Output the [x, y] coordinate of the center of the cell containing the given text.  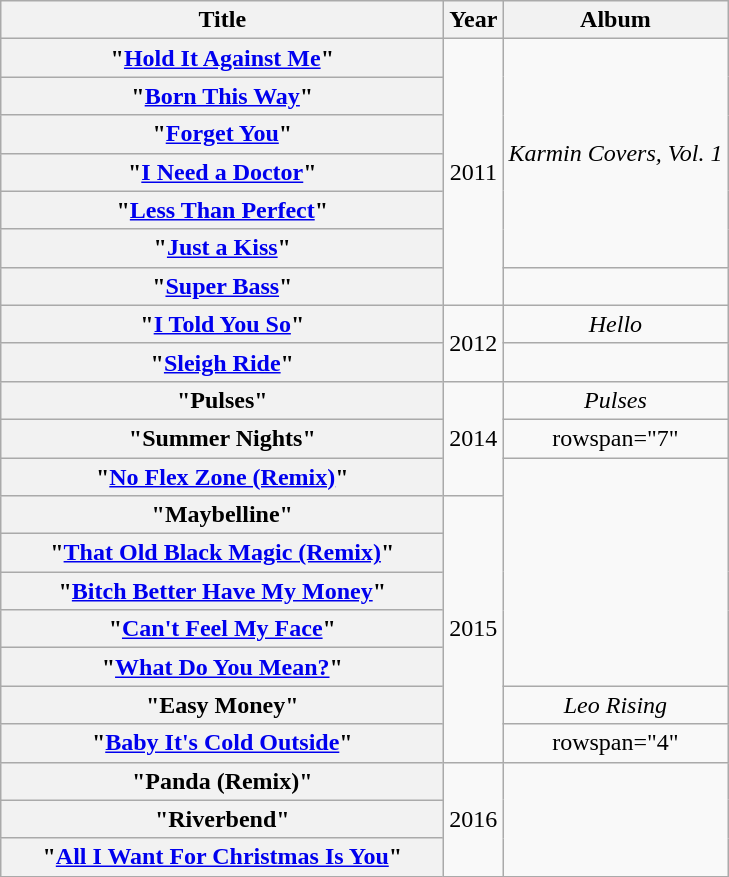
2014 [474, 438]
rowspan="4" [616, 743]
"Summer Nights" [222, 438]
Pulses [616, 400]
2016 [474, 819]
"Just a Kiss" [222, 248]
Leo Rising [616, 705]
"That Old Black Magic (Remix)" [222, 553]
"I Need a Doctor" [222, 172]
2011 [474, 172]
"What Do You Mean?" [222, 667]
"Sleigh Ride" [222, 362]
"Hold It Against Me" [222, 58]
"Maybelline" [222, 515]
"Super Bass" [222, 286]
Title [222, 20]
"Born This Way" [222, 96]
"Bitch Better Have My Money" [222, 591]
2015 [474, 629]
"All I Want For Christmas Is You" [222, 857]
Year [474, 20]
"Panda (Remix)" [222, 781]
"Forget You" [222, 134]
"Riverbend" [222, 819]
"Baby It's Cold Outside" [222, 743]
"Less Than Perfect" [222, 210]
"I Told You So" [222, 324]
Hello [616, 324]
"Can't Feel My Face" [222, 629]
Album [616, 20]
"Pulses" [222, 400]
"Easy Money" [222, 705]
"No Flex Zone (Remix)" [222, 477]
rowspan="7" [616, 438]
Karmin Covers, Vol. 1 [616, 153]
2012 [474, 343]
